For the text-containing cell, return its midpoint in (X, Y) coordinate format. 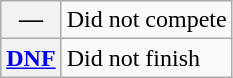
Did not finish (146, 58)
DNF (31, 58)
— (31, 20)
Did not compete (146, 20)
